Pinpoint the cell where the given text exists, returning its [X, Y] midpoint coordinate. 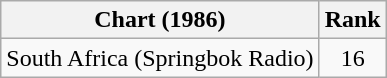
Chart (1986) [160, 20]
South Africa (Springbok Radio) [160, 58]
16 [352, 58]
Rank [352, 20]
